Extract the [x, y] coordinate from the center of the cell holding the provided text.  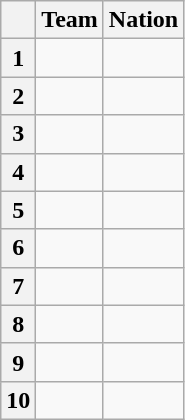
Nation [143, 20]
6 [18, 248]
5 [18, 210]
4 [18, 172]
8 [18, 324]
9 [18, 362]
Team [70, 20]
7 [18, 286]
2 [18, 96]
3 [18, 134]
10 [18, 400]
1 [18, 58]
